Provide the [X, Y] coordinate of the cell's center where the given text is located.  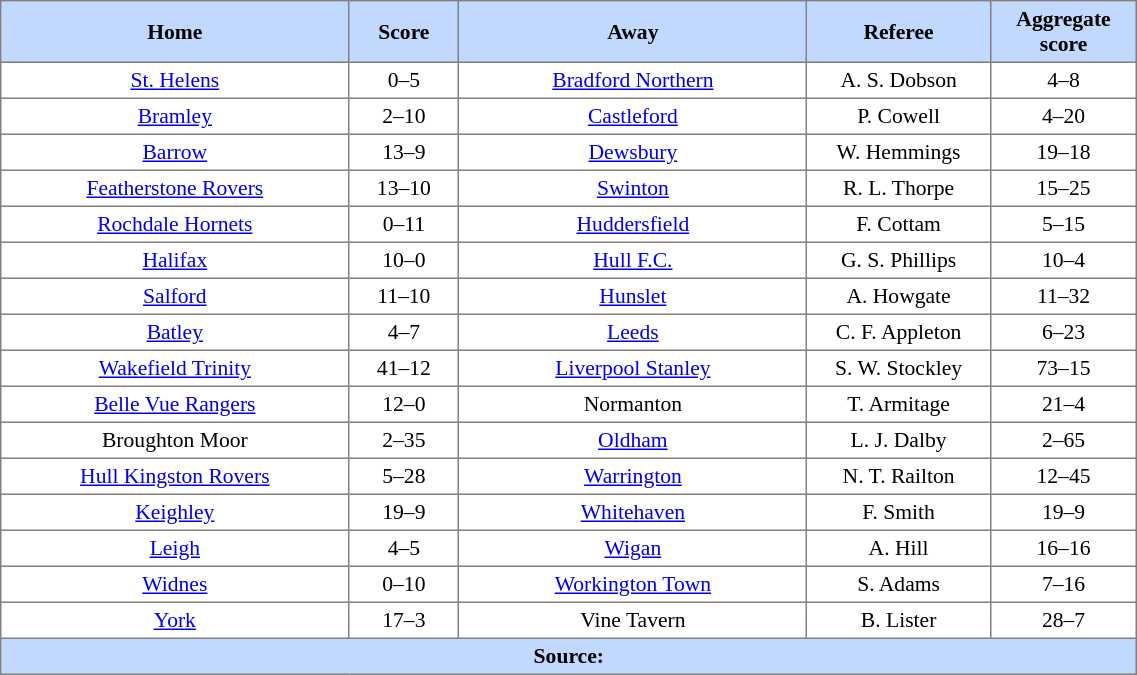
Wigan [633, 548]
11–10 [404, 296]
28–7 [1064, 620]
Away [633, 32]
Score [404, 32]
Hull F.C. [633, 260]
15–25 [1064, 188]
0–10 [404, 584]
L. J. Dalby [898, 440]
St. Helens [175, 80]
Aggregate score [1064, 32]
Hunslet [633, 296]
A. S. Dobson [898, 80]
19–18 [1064, 152]
Source: [569, 656]
F. Smith [898, 512]
Home [175, 32]
4–8 [1064, 80]
Salford [175, 296]
Whitehaven [633, 512]
T. Armitage [898, 404]
2–10 [404, 116]
0–5 [404, 80]
Leeds [633, 332]
Wakefield Trinity [175, 368]
G. S. Phillips [898, 260]
Oldham [633, 440]
R. L. Thorpe [898, 188]
4–5 [404, 548]
41–12 [404, 368]
21–4 [1064, 404]
Swinton [633, 188]
N. T. Railton [898, 476]
Rochdale Hornets [175, 224]
2–35 [404, 440]
C. F. Appleton [898, 332]
2–65 [1064, 440]
10–4 [1064, 260]
Leigh [175, 548]
A. Howgate [898, 296]
A. Hill [898, 548]
S. W. Stockley [898, 368]
5–15 [1064, 224]
Dewsbury [633, 152]
Liverpool Stanley [633, 368]
Hull Kingston Rovers [175, 476]
Bramley [175, 116]
Bradford Northern [633, 80]
13–10 [404, 188]
0–11 [404, 224]
11–32 [1064, 296]
P. Cowell [898, 116]
Widnes [175, 584]
16–16 [1064, 548]
17–3 [404, 620]
13–9 [404, 152]
Belle Vue Rangers [175, 404]
Castleford [633, 116]
S. Adams [898, 584]
Vine Tavern [633, 620]
Featherstone Rovers [175, 188]
Huddersfield [633, 224]
4–20 [1064, 116]
F. Cottam [898, 224]
4–7 [404, 332]
5–28 [404, 476]
Warrington [633, 476]
7–16 [1064, 584]
Referee [898, 32]
B. Lister [898, 620]
Barrow [175, 152]
12–0 [404, 404]
Broughton Moor [175, 440]
York [175, 620]
W. Hemmings [898, 152]
12–45 [1064, 476]
73–15 [1064, 368]
Workington Town [633, 584]
Batley [175, 332]
10–0 [404, 260]
Halifax [175, 260]
Normanton [633, 404]
Keighley [175, 512]
6–23 [1064, 332]
